Output the (x, y) coordinate of the center of the cell containing the given text.  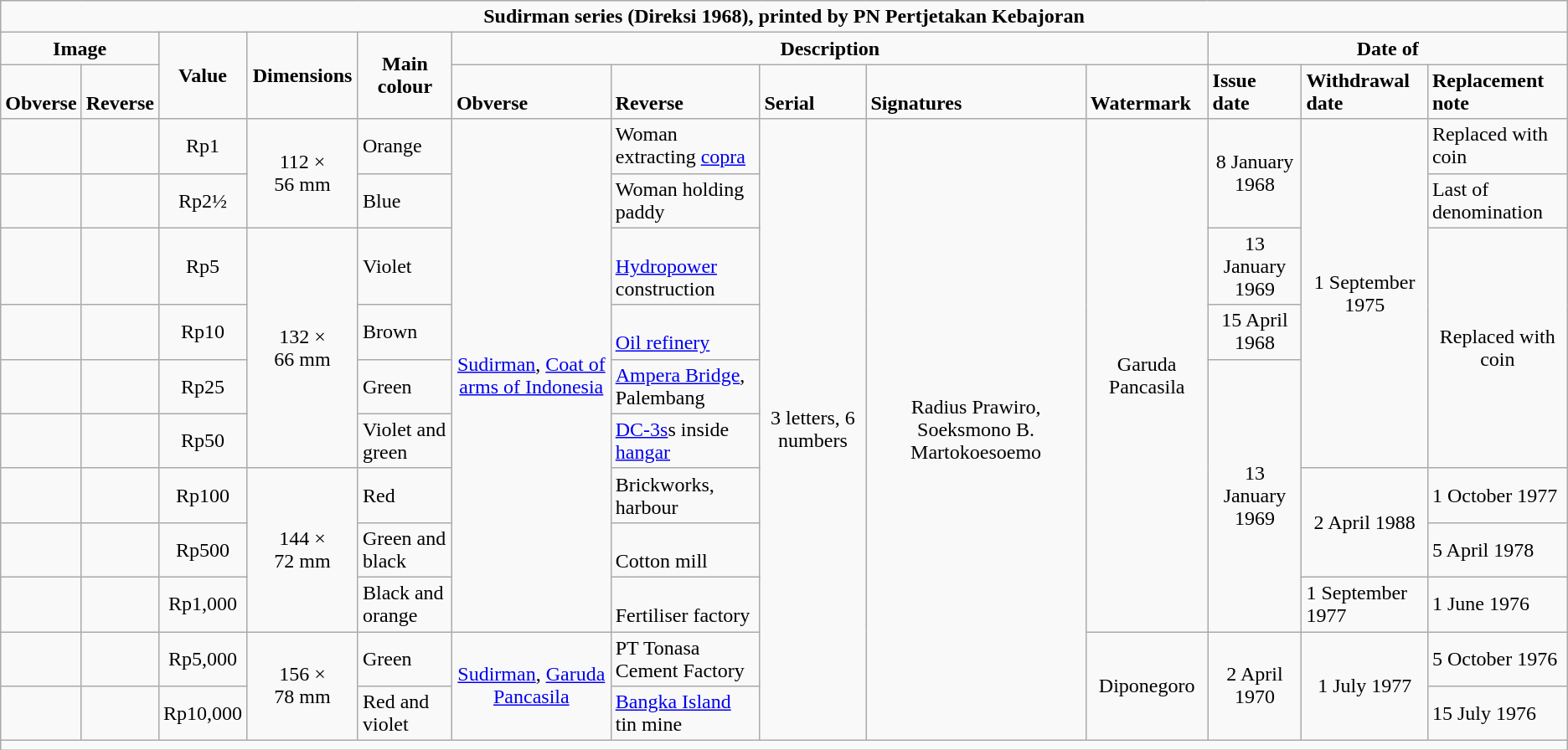
1 October 1977 (1498, 496)
Ampera Bridge, Palembang (685, 387)
Cotton mill (685, 549)
DC-3ss inside hangar (685, 440)
Diponegoro (1147, 686)
Red (405, 496)
Rp50 (203, 440)
1 September 1977 (1365, 604)
Rp5,000 (203, 658)
Rp25 (203, 387)
15 July 1976 (1498, 713)
3 letters, 6 numbers (812, 430)
5 April 1978 (1498, 549)
Black and orange (405, 604)
Red and violet (405, 713)
PT Tonasa Cement Factory (685, 658)
Dimensions (303, 75)
Rp1 (203, 146)
Blue (405, 201)
Garuda Pancasila (1147, 375)
Main colour (405, 75)
Brickworks, harbour (685, 496)
Rp10,000 (203, 713)
5 October 1976 (1498, 658)
112 × 56 mm (303, 173)
Violet and green (405, 440)
1 June 1976 (1498, 604)
Date of (1387, 49)
2 April 1988 (1365, 522)
Withdrawal date (1365, 92)
Rp10 (203, 331)
1 September 1975 (1365, 293)
Woman holding paddy (685, 201)
Serial (812, 92)
Watermark (1147, 92)
Signatures (976, 92)
156 × 78 mm (303, 686)
Image (80, 49)
Bangka Island tin mine (685, 713)
Fertiliser factory (685, 604)
Value (203, 75)
Rp2½ (203, 201)
Woman extracting copra (685, 146)
Green and black (405, 549)
Brown (405, 331)
1 July 1977 (1365, 686)
132 × 66 mm (303, 348)
Rp100 (203, 496)
Rp5 (203, 266)
Radius Prawiro, Soeksmono B. Martokoesoemo (976, 430)
Sudirman, Coat of arms of Indonesia (531, 375)
15 April 1968 (1255, 331)
Description (829, 49)
Sudirman, Garuda Pancasila (531, 686)
Orange (405, 146)
Rp1,000 (203, 604)
Last of denomination (1498, 201)
Rp500 (203, 549)
Issue date (1255, 92)
Violet (405, 266)
8 January 1968 (1255, 173)
Sudirman series (Direksi 1968), printed by PN Pertjetakan Kebajoran (784, 17)
Replacement note (1498, 92)
2 April 1970 (1255, 686)
Oil refinery (685, 331)
Hydropower construction (685, 266)
144 × 72 mm (303, 549)
